Provide the [X, Y] coordinate of the cell's center where the given text is located.  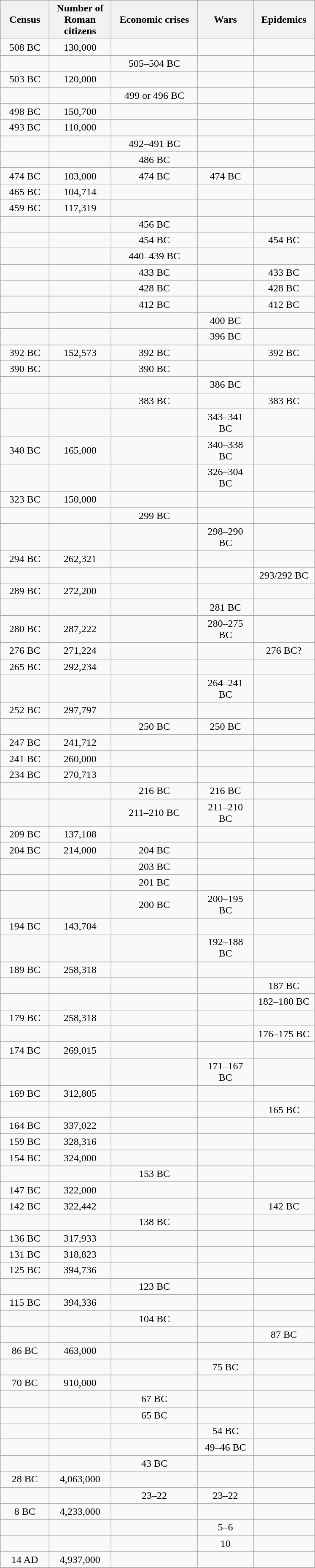
4,063,000 [80, 1479]
43 BC [154, 1463]
340–338 BC [225, 450]
110,000 [80, 128]
280–275 BC [225, 629]
209 BC [25, 834]
125 BC [25, 1270]
194 BC [25, 926]
299 BC [154, 516]
171–167 BC [225, 1072]
910,000 [80, 1383]
252 BC [25, 710]
154 BC [25, 1158]
189 BC [25, 970]
165,000 [80, 450]
Economic crises [154, 20]
165 BC [284, 1109]
104,714 [80, 192]
400 BC [225, 321]
498 BC [25, 111]
312,805 [80, 1093]
70 BC [25, 1383]
Census [25, 20]
317,933 [80, 1238]
459 BC [25, 208]
297,797 [80, 710]
270,713 [80, 774]
4,233,000 [80, 1511]
147 BC [25, 1190]
241 BC [25, 758]
136 BC [25, 1238]
169 BC [25, 1093]
323 BC [25, 499]
328,316 [80, 1142]
75 BC [225, 1367]
465 BC [25, 192]
247 BC [25, 742]
5–6 [225, 1527]
264–241 BC [225, 688]
499 or 496 BC [154, 95]
260,000 [80, 758]
192–188 BC [225, 948]
152,573 [80, 353]
203 BC [154, 867]
150,000 [80, 499]
200 BC [154, 905]
182–180 BC [284, 1002]
262,321 [80, 559]
337,022 [80, 1126]
394,336 [80, 1302]
326–304 BC [225, 477]
176–175 BC [284, 1034]
340 BC [25, 450]
Number of Roman citizens [80, 20]
318,823 [80, 1254]
187 BC [284, 986]
289 BC [25, 591]
150,700 [80, 111]
201 BC [154, 883]
503 BC [25, 79]
298–290 BC [225, 537]
281 BC [225, 607]
159 BC [25, 1142]
505–504 BC [154, 63]
28 BC [25, 1479]
8 BC [25, 1511]
394,736 [80, 1270]
143,704 [80, 926]
54 BC [225, 1431]
174 BC [25, 1050]
87 BC [284, 1334]
49–46 BC [225, 1447]
214,000 [80, 851]
492–491 BC [154, 144]
386 BC [225, 385]
120,000 [80, 79]
200–195 BC [225, 905]
294 BC [25, 559]
280 BC [25, 629]
396 BC [225, 337]
130,000 [80, 47]
14 AD [25, 1560]
179 BC [25, 1018]
153 BC [154, 1174]
Epidemics [284, 20]
292,234 [80, 667]
343–341 BC [225, 422]
65 BC [154, 1415]
440–439 BC [154, 256]
137,108 [80, 834]
67 BC [154, 1399]
164 BC [25, 1126]
276 BC? [284, 651]
123 BC [154, 1286]
241,712 [80, 742]
293/292 BC [284, 575]
265 BC [25, 667]
486 BC [154, 160]
272,200 [80, 591]
493 BC [25, 128]
117,319 [80, 208]
322,000 [80, 1190]
271,224 [80, 651]
234 BC [25, 774]
10 [225, 1544]
138 BC [154, 1222]
463,000 [80, 1351]
86 BC [25, 1351]
456 BC [154, 224]
131 BC [25, 1254]
324,000 [80, 1158]
322,442 [80, 1206]
508 BC [25, 47]
287,222 [80, 629]
103,000 [80, 176]
4,937,000 [80, 1560]
269,015 [80, 1050]
115 BC [25, 1302]
104 BC [154, 1318]
Wars [225, 20]
276 BC [25, 651]
